Detect which cell encompasses the target text, then output its [x, y] center coordinate. 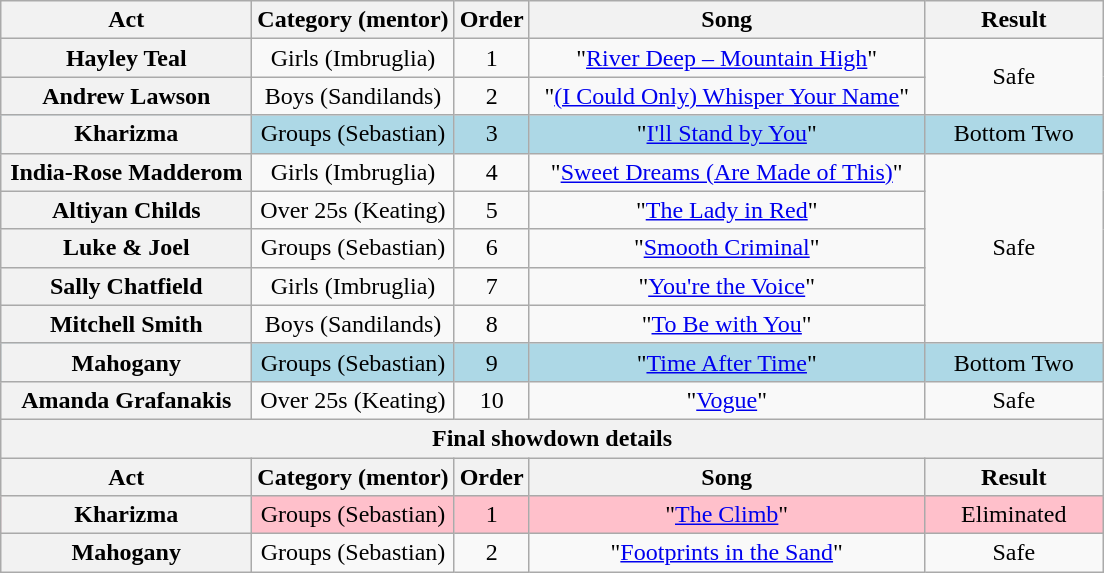
Amanda Grafanakis [126, 400]
4 [492, 172]
Mitchell Smith [126, 324]
Eliminated [1014, 515]
"Vogue" [726, 400]
"(I Could Only) Whisper Your Name" [726, 96]
"Footprints in the Sand" [726, 553]
6 [492, 248]
"Sweet Dreams (Are Made of This)" [726, 172]
Altiyan Childs [126, 210]
"The Climb" [726, 515]
7 [492, 286]
Andrew Lawson [126, 96]
India-Rose Madderom [126, 172]
9 [492, 362]
Hayley Teal [126, 58]
3 [492, 134]
"To Be with You" [726, 324]
"Time After Time" [726, 362]
Final showdown details [552, 438]
"You're the Voice" [726, 286]
5 [492, 210]
"I'll Stand by You" [726, 134]
"Smooth Criminal" [726, 248]
10 [492, 400]
Luke & Joel [126, 248]
"The Lady in Red" [726, 210]
Sally Chatfield [126, 286]
8 [492, 324]
"River Deep – Mountain High" [726, 58]
